From the cell containing the given text, extract its center point as (x, y) coordinate. 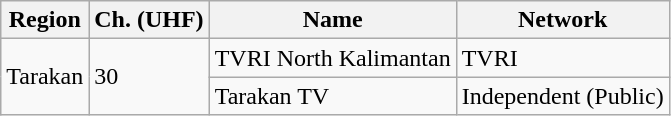
Network (562, 20)
Tarakan TV (332, 96)
TVRI (562, 58)
Tarakan (45, 77)
30 (149, 77)
Name (332, 20)
TVRI North Kalimantan (332, 58)
Ch. (UHF) (149, 20)
Region (45, 20)
Independent (Public) (562, 96)
